From the cell containing the given text, extract its center point as (x, y) coordinate. 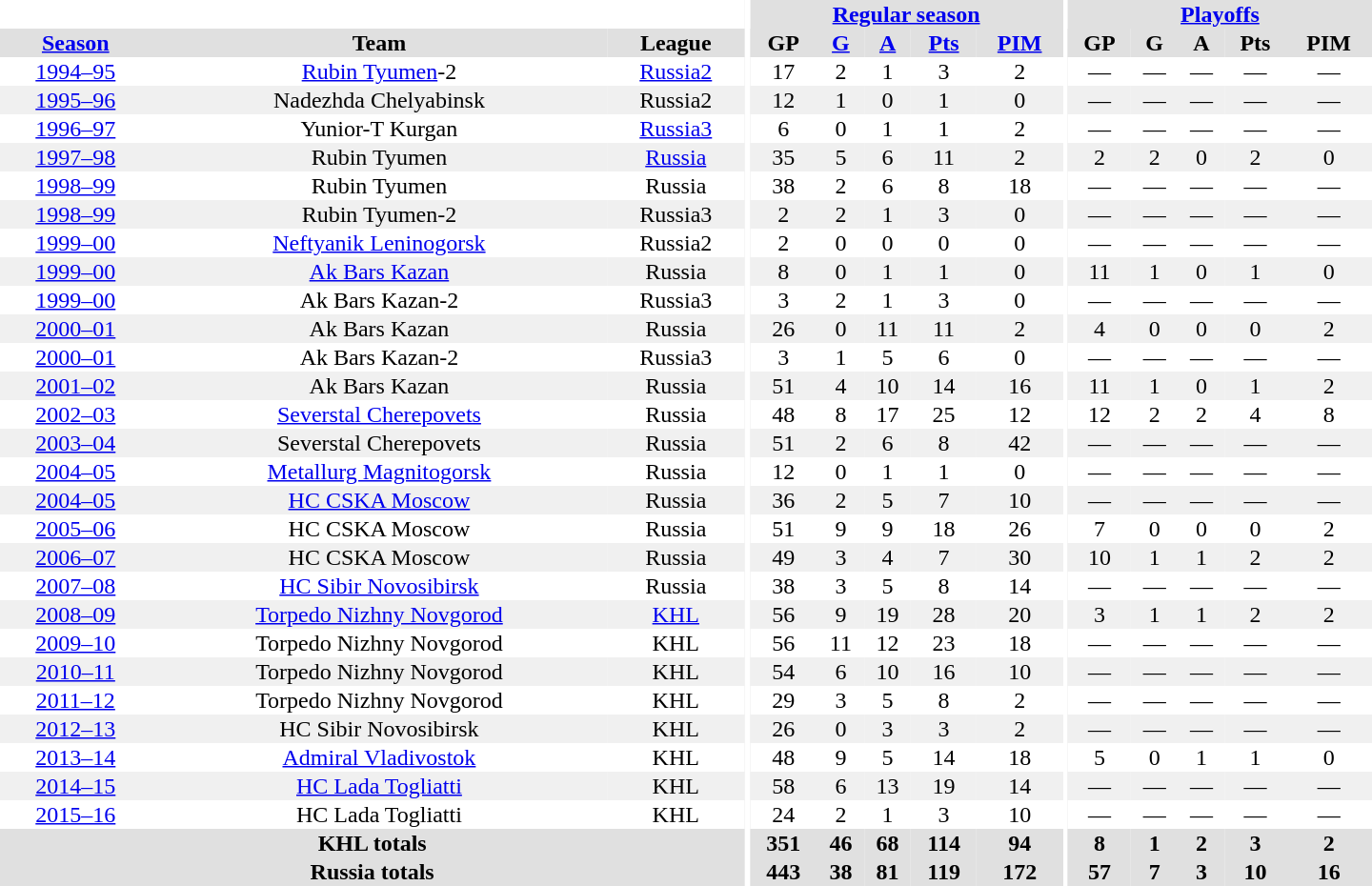
2011–12 (76, 700)
54 (783, 672)
81 (888, 872)
Playoffs (1220, 14)
2009–10 (76, 643)
443 (783, 872)
119 (943, 872)
2002–03 (76, 414)
23 (943, 643)
2014–15 (76, 786)
46 (840, 843)
2010–11 (76, 672)
172 (1019, 872)
25 (943, 414)
1995–96 (76, 100)
2006–07 (76, 557)
28 (943, 614)
Yunior-T Kurgan (379, 129)
Admiral Vladivostok (379, 757)
351 (783, 843)
Regular season (907, 14)
2013–14 (76, 757)
20 (1019, 614)
30 (1019, 557)
Team (379, 43)
2007–08 (76, 586)
2015–16 (76, 815)
94 (1019, 843)
58 (783, 786)
Season (76, 43)
24 (783, 815)
13 (888, 786)
2012–13 (76, 729)
68 (888, 843)
36 (783, 500)
Metallurg Magnitogorsk (379, 472)
2001–02 (76, 386)
114 (943, 843)
Russia totals (372, 872)
42 (1019, 443)
KHL totals (372, 843)
49 (783, 557)
35 (783, 157)
1996–97 (76, 129)
2003–04 (76, 443)
League (676, 43)
Nadezhda Chelyabinsk (379, 100)
Neftyanik Leninogorsk (379, 243)
1997–98 (76, 157)
2008–09 (76, 614)
1994–95 (76, 71)
29 (783, 700)
2005–06 (76, 529)
57 (1100, 872)
